Capture the cell that displays the provided text and extract its (x, y) central coordinate. 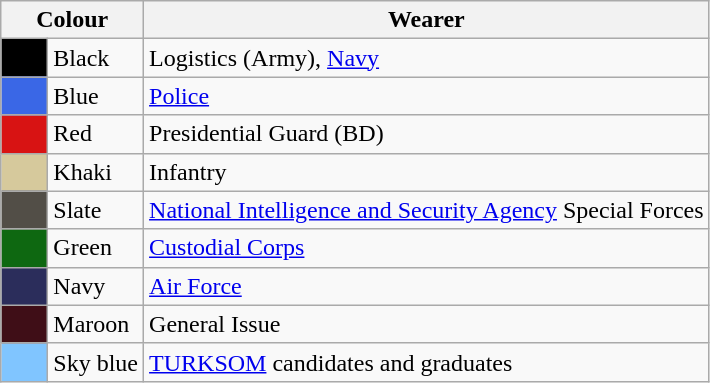
National Intelligence and Security Agency Special Forces (427, 210)
Navy (96, 286)
Police (427, 96)
Slate (96, 210)
Wearer (427, 20)
Colour (72, 20)
Logistics (Army), Navy (427, 58)
Sky blue (96, 362)
Air Force (427, 286)
Khaki (96, 172)
Maroon (96, 324)
TURKSOM candidates and graduates (427, 362)
General Issue (427, 324)
Red (96, 134)
Black (96, 58)
Custodial Corps (427, 248)
Infantry (427, 172)
Green (96, 248)
Blue (96, 96)
Presidential Guard (BD) (427, 134)
